Output the (x, y) coordinate of the center of the cell containing the given text.  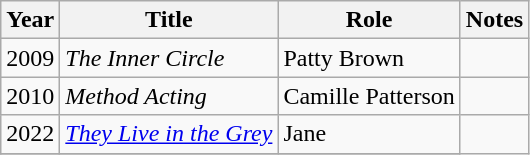
The Inner Circle (169, 58)
2010 (30, 96)
Camille Patterson (369, 96)
Patty Brown (369, 58)
Jane (369, 134)
Role (369, 20)
They Live in the Grey (169, 134)
Year (30, 20)
Title (169, 20)
Notes (494, 20)
Method Acting (169, 96)
2009 (30, 58)
2022 (30, 134)
